Extract the [X, Y] coordinate from the center of the cell holding the provided text.  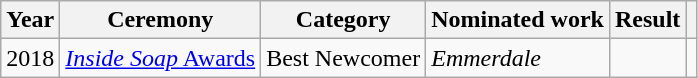
Ceremony [160, 20]
Category [344, 20]
Year [30, 20]
Result [647, 20]
2018 [30, 58]
Best Newcomer [344, 58]
Nominated work [518, 20]
Inside Soap Awards [160, 58]
Emmerdale [518, 58]
